Locate the cell with the specified text and output its [x, y] center coordinate. 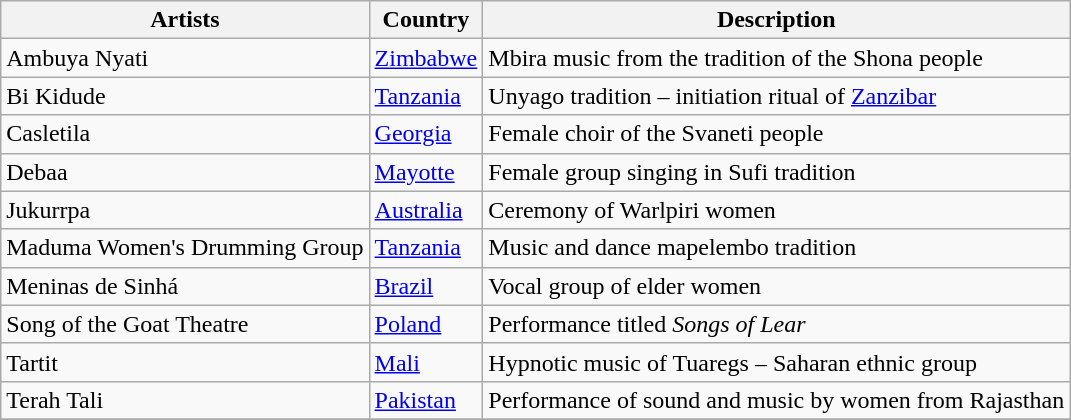
Casletila [185, 134]
Australia [426, 210]
Maduma Women's Drumming Group [185, 248]
Vocal group of elder women [776, 286]
Description [776, 20]
Debaa [185, 172]
Poland [426, 324]
Bi Kidude [185, 96]
Meninas de Sinhá [185, 286]
Hypnotic music of Tuaregs – Saharan ethnic group [776, 362]
Mayotte [426, 172]
Mbira music from the tradition of the Shona people [776, 58]
Mali [426, 362]
Country [426, 20]
Music and dance mapelembo tradition [776, 248]
Female group singing in Sufi tradition [776, 172]
Jukurrpa [185, 210]
Female choir of the Svaneti people [776, 134]
Ambuya Nyati [185, 58]
Ceremony of Warlpiri women [776, 210]
Pakistan [426, 400]
Brazil [426, 286]
Zimbabwe [426, 58]
Song of the Goat Theatre [185, 324]
Tartit [185, 362]
Artists [185, 20]
Performance titled Songs of Lear [776, 324]
Georgia [426, 134]
Terah Tali [185, 400]
Unyago tradition – initiation ritual of Zanzibar [776, 96]
Performance of sound and music by women from Rajasthan [776, 400]
